Detect which cell encompasses the target text, then output its [X, Y] center coordinate. 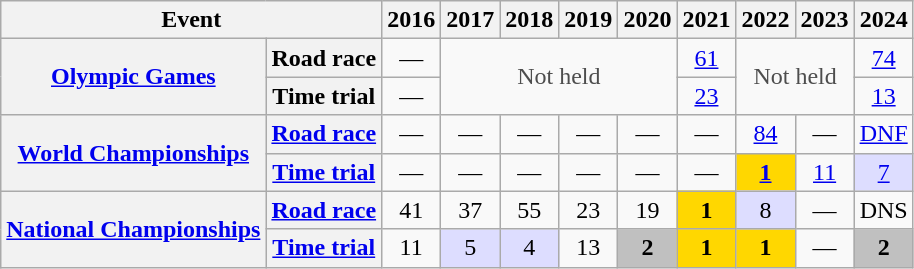
Olympic Games [134, 77]
2019 [588, 20]
61 [706, 58]
2024 [884, 20]
4 [530, 248]
2022 [766, 20]
37 [470, 210]
2017 [470, 20]
2016 [412, 20]
84 [766, 134]
2018 [530, 20]
7 [884, 172]
2021 [706, 20]
55 [530, 210]
DNF [884, 134]
National Championships [134, 229]
74 [884, 58]
5 [470, 248]
8 [766, 210]
41 [412, 210]
Event [192, 20]
19 [648, 210]
World Championships [134, 153]
2023 [824, 20]
2020 [648, 20]
DNS [884, 210]
